Locate the cell with the specified text and output its [X, Y] center coordinate. 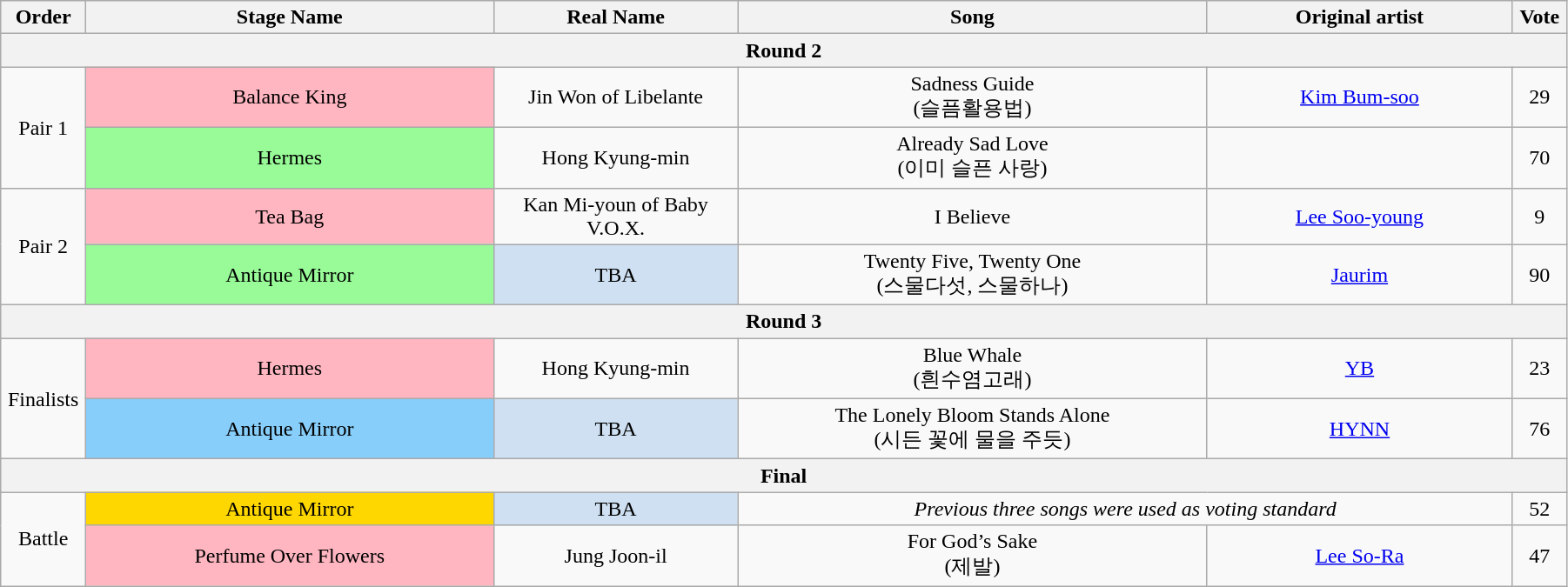
Jung Joon-il [616, 556]
Pair 2 [44, 247]
23 [1539, 369]
Stage Name [290, 17]
The Lonely Bloom Stands Alone(시든 꽃에 물을 주듯) [973, 429]
Balance King [290, 97]
Round 3 [784, 322]
9 [1539, 216]
90 [1539, 275]
Battle [44, 539]
Song [973, 17]
Already Sad Love(이미 슬픈 사랑) [973, 157]
I Believe [973, 216]
Original artist [1359, 17]
Round 2 [784, 50]
Kim Bum-soo [1359, 97]
76 [1539, 429]
Final [784, 476]
Real Name [616, 17]
Order [44, 17]
Lee Soo-young [1359, 216]
Vote [1539, 17]
Tea Bag [290, 216]
Lee So-Ra [1359, 556]
Previous three songs were used as voting standard [1125, 509]
Perfume Over Flowers [290, 556]
Kan Mi-youn of Baby V.O.X. [616, 216]
47 [1539, 556]
Pair 1 [44, 127]
Twenty Five, Twenty One(스물다섯, 스물하나) [973, 275]
70 [1539, 157]
Jaurim [1359, 275]
HYNN [1359, 429]
Jin Won of Libelante [616, 97]
YB [1359, 369]
52 [1539, 509]
For God’s Sake(제발) [973, 556]
Sadness Guide(슬픔활용법) [973, 97]
Finalists [44, 398]
Blue Whale(흰수염고래) [973, 369]
29 [1539, 97]
